Scan for the cell matching the given text and deliver its [X, Y] coordinate at center. 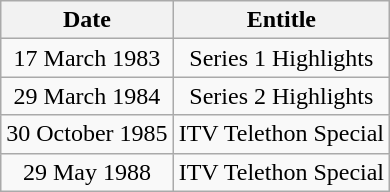
Entitle [281, 20]
Series 2 Highlights [281, 96]
Date [87, 20]
30 October 1985 [87, 134]
29 March 1984 [87, 96]
29 May 1988 [87, 172]
Series 1 Highlights [281, 58]
17 March 1983 [87, 58]
